Detect which cell encompasses the target text, then output its (x, y) center coordinate. 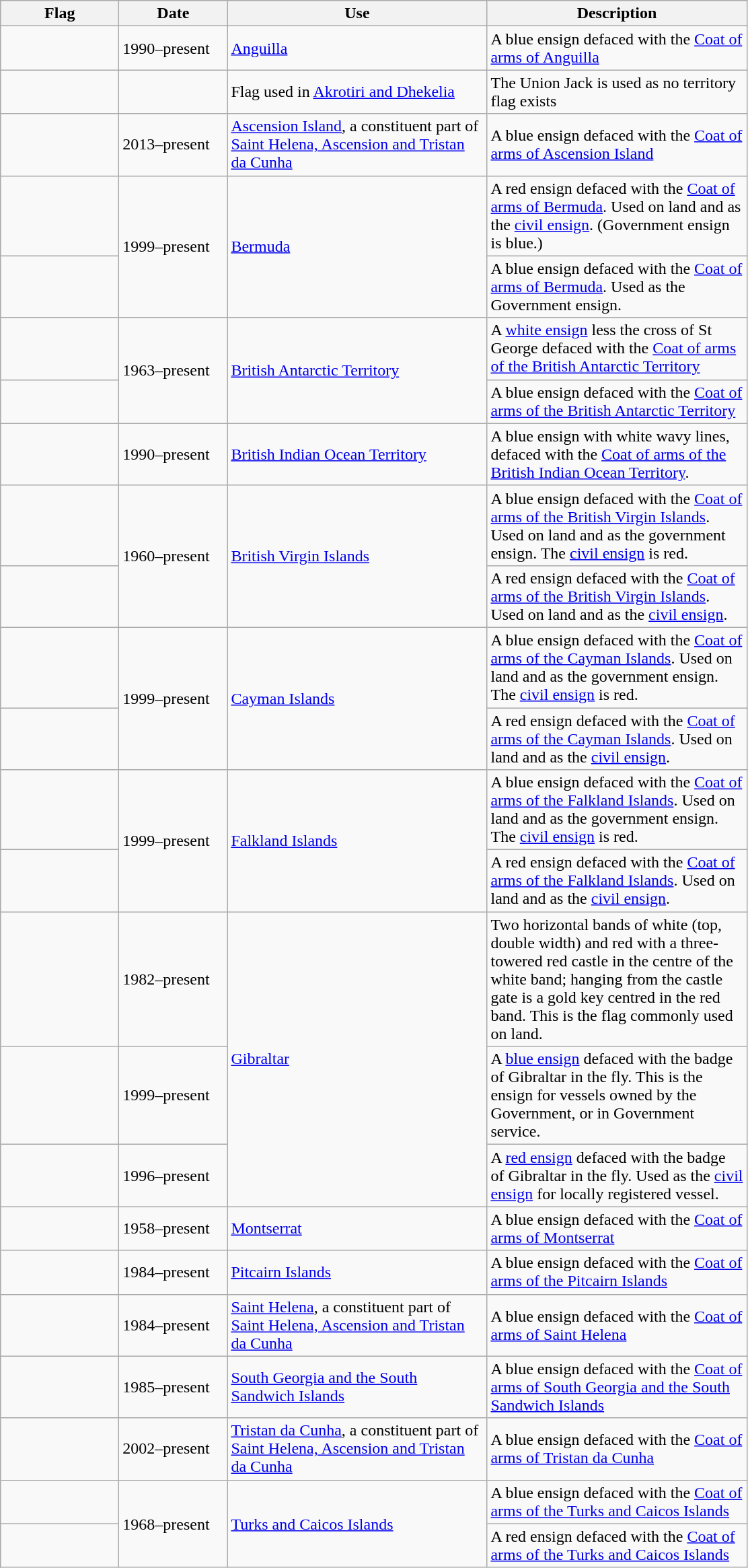
1985–present (174, 1387)
1958–present (174, 1229)
British Virgin Islands (357, 556)
A blue ensign defaced with the Coat of arms of Tristan da Cunha (617, 1449)
A red ensign defaced with the Coat of arms of the Turks and Caicos Islands (617, 1545)
A red ensign defaced with the Coat of arms of the Cayman Islands. Used on land and as the civil ensign. (617, 739)
Falkland Islands (357, 841)
Use (357, 13)
British Antarctic Territory (357, 370)
A blue ensign defaced with the badge of Gibraltar in the fly. This is the ensign for vessels owned by the Government, or in Government service. (617, 1096)
1960–present (174, 556)
1968–present (174, 1524)
A blue ensign defaced with the Coat of arms of Montserrat (617, 1229)
Cayman Islands (357, 699)
A blue ensign with white wavy lines, defaced with the Coat of arms of the British Indian Ocean Territory. (617, 454)
Turks and Caicos Islands (357, 1524)
A blue ensign defaced with the Coat of arms of Bermuda. Used as the Government ensign. (617, 287)
Montserrat (357, 1229)
A blue ensign defaced with the Coat of arms of Saint Helena (617, 1325)
Anguilla (357, 48)
A blue ensign defaced with the Coat of arms of South Georgia and the South Sandwich Islands (617, 1387)
2002–present (174, 1449)
Saint Helena, a constituent part of Saint Helena, Ascension and Tristan da Cunha (357, 1325)
A blue ensign defaced with the Coat of arms of Ascension Island (617, 145)
Flag (60, 13)
The Union Jack is used as no territory flag exists (617, 92)
2013–present (174, 145)
A red ensign defaced with the badge of Gibraltar in the fly. Used as the civil ensign for locally registered vessel. (617, 1176)
A red ensign defaced with the Coat of arms of the Falkland Islands. Used on land and as the civil ensign. (617, 881)
1963–present (174, 370)
A blue ensign defaced with the Coat of arms of the Turks and Caicos Islands (617, 1502)
A blue ensign defaced with the Coat of arms of the Falkland Islands. Used on land and as the government ensign. The civil ensign is red. (617, 810)
British Indian Ocean Territory (357, 454)
A red ensign defaced with the Coat of arms of Bermuda. Used on land and as the civil ensign. (Government ensign is blue.) (617, 215)
Pitcairn Islands (357, 1272)
A blue ensign defaced with the Coat of arms of the British Virgin Islands. Used on land and as the government ensign. The civil ensign is red. (617, 525)
Date (174, 13)
South Georgia and the South Sandwich Islands (357, 1387)
1996–present (174, 1176)
Bermuda (357, 246)
Flag used in Akrotiri and Dhekelia (357, 92)
Ascension Island, a constituent part of Saint Helena, Ascension and Tristan da Cunha (357, 145)
Gibraltar (357, 1059)
A blue ensign defaced with the Coat of arms of the Pitcairn Islands (617, 1272)
Description (617, 13)
1982–present (174, 979)
A blue ensign defaced with the Coat of arms of the Cayman Islands. Used on land and as the government ensign. The civil ensign is red. (617, 668)
A red ensign defaced with the Coat of arms of the British Virgin Islands. Used on land and as the civil ensign. (617, 596)
Tristan da Cunha, a constituent part of Saint Helena, Ascension and Tristan da Cunha (357, 1449)
A blue ensign defaced with the Coat of arms of Anguilla (617, 48)
A white ensign less the cross of St George defaced with the Coat of arms of the British Antarctic Territory (617, 349)
A blue ensign defaced with the Coat of arms of the British Antarctic Territory (617, 401)
